Identify which cell holds the provided text, then report its (X, Y) central coordinate. 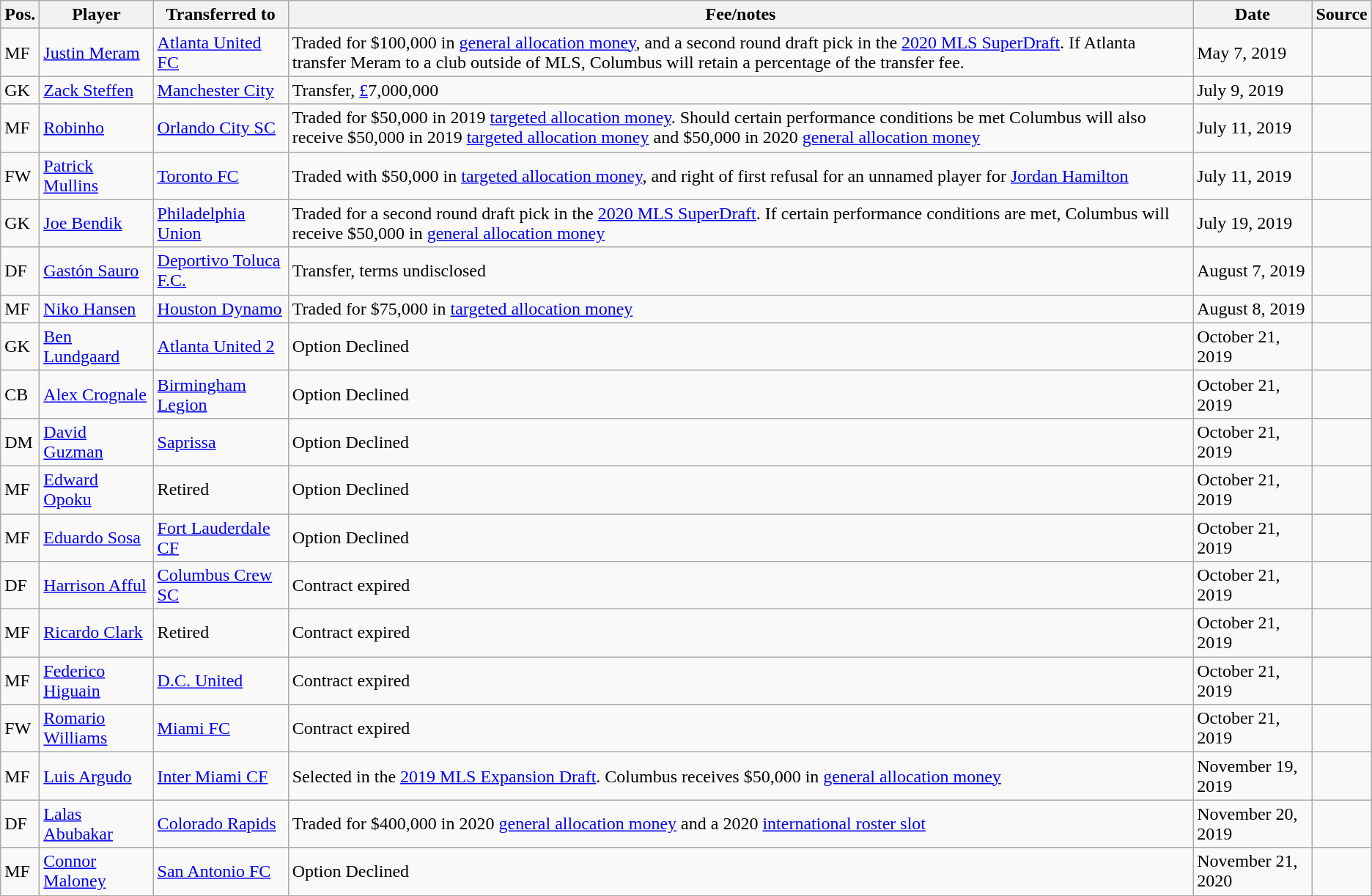
Patrick Mullins (97, 176)
November 19, 2019 (1253, 776)
Traded with $50,000 in targeted allocation money, and right of first refusal for an unnamed player for Jordan Hamilton (740, 176)
Harrison Afful (97, 585)
Transfer, terms undisclosed (740, 271)
August 8, 2019 (1253, 309)
Colorado Rapids (221, 824)
Traded for $75,000 in targeted allocation money (740, 309)
Fee/notes (740, 15)
Deportivo Toluca F.C. (221, 271)
Traded for $400,000 in 2020 general allocation money and a 2020 international roster slot (740, 824)
Philadelphia Union (221, 223)
Birmingham Legion (221, 394)
Transfer, £7,000,000 (740, 90)
Niko Hansen (97, 309)
Selected in the 2019 MLS Expansion Draft. Columbus receives $50,000 in general allocation money (740, 776)
David Guzman (97, 441)
November 21, 2020 (1253, 871)
Federico Higuain (97, 680)
Joe Bendik (97, 223)
D.C. United (221, 680)
Robinho (97, 128)
Luis Argudo (97, 776)
August 7, 2019 (1253, 271)
Justin Meram (97, 53)
Romario Williams (97, 729)
Alex Crognale (97, 394)
Pos. (21, 15)
Source (1341, 15)
Eduardo Sosa (97, 537)
May 7, 2019 (1253, 53)
Ben Lundgaard (97, 346)
Edward Opoku (97, 490)
Ricardo Clark (97, 634)
Orlando City SC (221, 128)
Fort Lauderdale CF (221, 537)
Miami FC (221, 729)
DM (21, 441)
Zack Steffen (97, 90)
San Antonio FC (221, 871)
July 9, 2019 (1253, 90)
Inter Miami CF (221, 776)
Date (1253, 15)
Atlanta United 2 (221, 346)
Connor Maloney (97, 871)
Columbus Crew SC (221, 585)
Transferred to (221, 15)
Lalas Abubakar (97, 824)
July 19, 2019 (1253, 223)
Atlanta United FC (221, 53)
Gastón Sauro (97, 271)
Saprissa (221, 441)
Manchester City (221, 90)
CB (21, 394)
Houston Dynamo (221, 309)
Player (97, 15)
Toronto FC (221, 176)
November 20, 2019 (1253, 824)
